Provide the [x, y] coordinate of the cell's center where the given text is located.  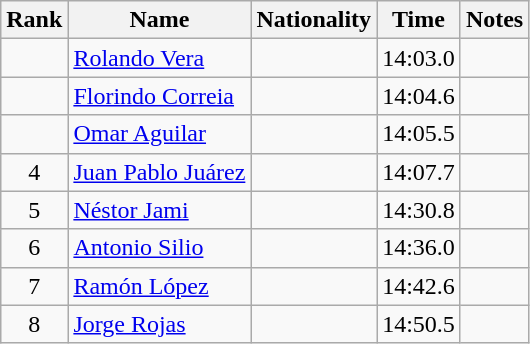
Juan Pablo Juárez [160, 172]
6 [34, 248]
Rank [34, 20]
Florindo Correia [160, 96]
Néstor Jami [160, 210]
Notes [494, 20]
Jorge Rojas [160, 324]
14:07.7 [419, 172]
7 [34, 286]
14:42.6 [419, 286]
Nationality [314, 20]
14:36.0 [419, 248]
14:03.0 [419, 58]
14:30.8 [419, 210]
8 [34, 324]
14:05.5 [419, 134]
Omar Aguilar [160, 134]
Antonio Silio [160, 248]
Name [160, 20]
Ramón López [160, 286]
Time [419, 20]
Rolando Vera [160, 58]
14:50.5 [419, 324]
14:04.6 [419, 96]
5 [34, 210]
4 [34, 172]
